Locate the cell with the specified text and output its (x, y) center coordinate. 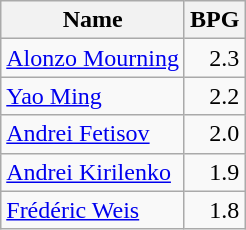
2.0 (214, 134)
BPG (214, 20)
Name (93, 20)
Alonzo Mourning (93, 58)
2.3 (214, 58)
1.8 (214, 210)
Andrei Fetisov (93, 134)
Yao Ming (93, 96)
1.9 (214, 172)
2.2 (214, 96)
Andrei Kirilenko (93, 172)
Frédéric Weis (93, 210)
